Extract the (x, y) coordinate from the center of the cell holding the provided text.  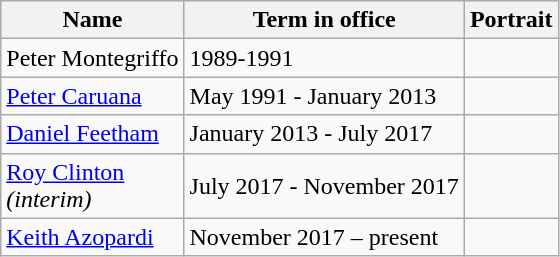
Name (92, 20)
July 2017 - November 2017 (324, 186)
Peter Caruana (92, 96)
Portrait (511, 20)
Peter Montegriffo (92, 58)
January 2013 - July 2017 (324, 134)
May 1991 - January 2013 (324, 96)
November 2017 – present (324, 237)
Keith Azopardi (92, 237)
Roy Clinton(interim) (92, 186)
1989-1991 (324, 58)
Daniel Feetham (92, 134)
Term in office (324, 20)
